Provide the (x, y) coordinate of the cell's center where the given text is located.  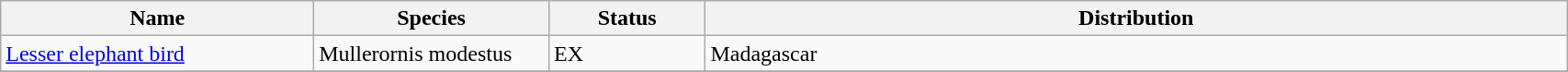
Distribution (1136, 18)
Status (626, 18)
Species (432, 18)
Lesser elephant bird (158, 54)
Mullerornis modestus (432, 54)
Madagascar (1136, 54)
EX (626, 54)
Name (158, 18)
